From the cell containing the given text, extract its center point as (x, y) coordinate. 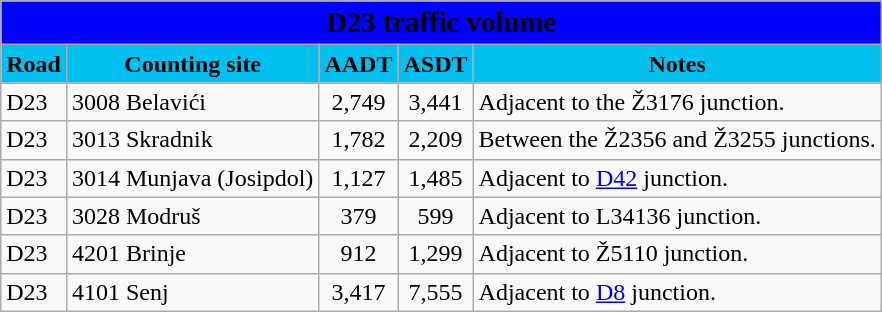
ASDT (436, 64)
912 (358, 254)
2,209 (436, 140)
Adjacent to D8 junction. (677, 292)
1,127 (358, 178)
Between the Ž2356 and Ž3255 junctions. (677, 140)
Road (34, 64)
Counting site (192, 64)
3,417 (358, 292)
379 (358, 216)
3013 Skradnik (192, 140)
Adjacent to L34136 junction. (677, 216)
3028 Modruš (192, 216)
599 (436, 216)
1,485 (436, 178)
2,749 (358, 102)
Adjacent to the Ž3176 junction. (677, 102)
4101 Senj (192, 292)
D23 traffic volume (442, 23)
1,299 (436, 254)
AADT (358, 64)
Notes (677, 64)
4201 Brinje (192, 254)
3,441 (436, 102)
3008 Belavići (192, 102)
3014 Munjava (Josipdol) (192, 178)
Adjacent to Ž5110 junction. (677, 254)
1,782 (358, 140)
Adjacent to D42 junction. (677, 178)
7,555 (436, 292)
